Capture the cell that displays the provided text and extract its [X, Y] central coordinate. 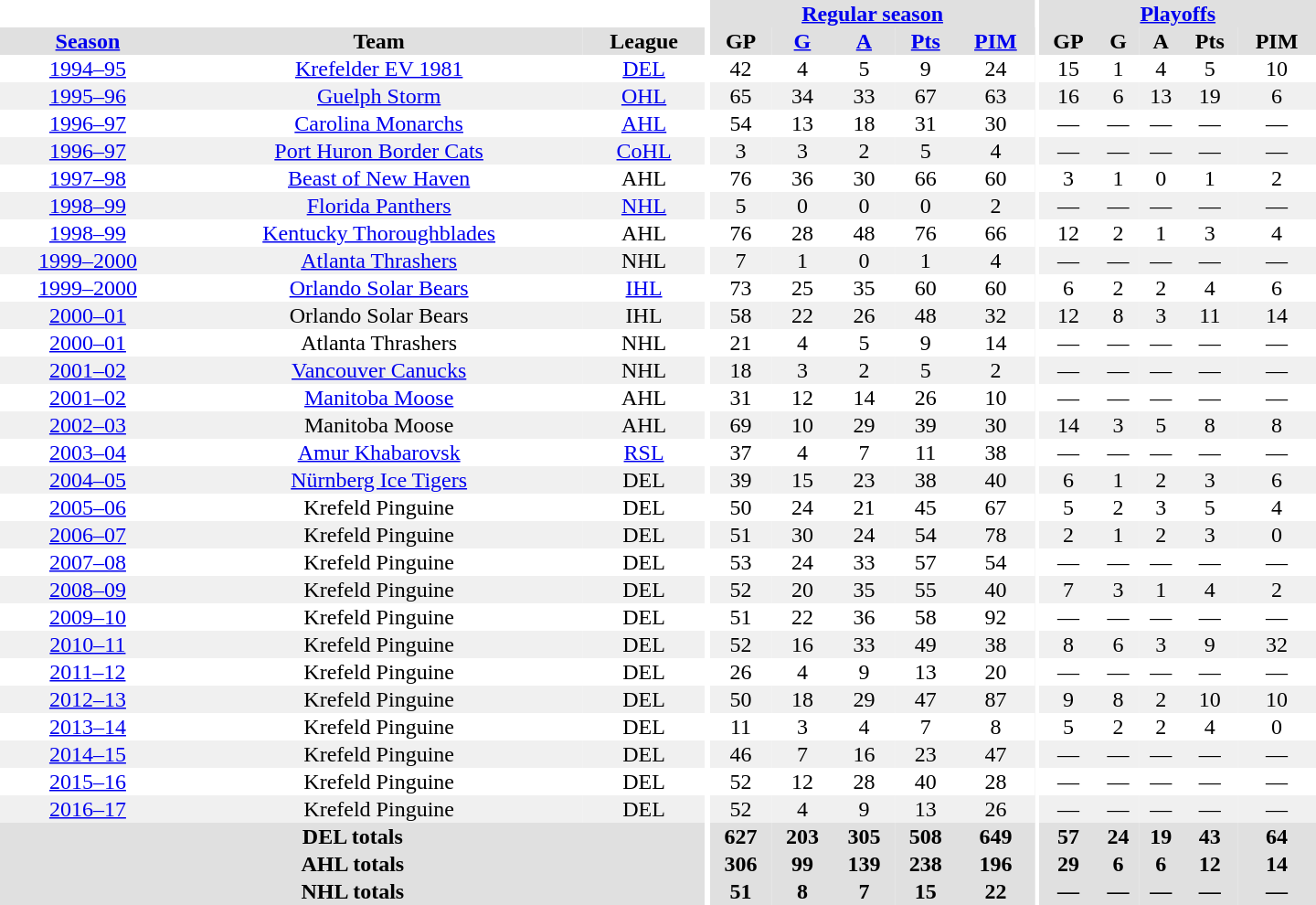
2013–14 [88, 727]
2014–15 [88, 754]
65 [740, 96]
Kentucky Thoroughblades [379, 233]
Regular season [872, 14]
78 [995, 535]
Beast of New Haven [379, 178]
2004–05 [88, 480]
Playoffs [1177, 14]
99 [802, 864]
238 [925, 864]
139 [865, 864]
2008–09 [88, 590]
2007–08 [88, 562]
53 [740, 562]
Team [379, 41]
1997–98 [88, 178]
45 [925, 507]
1994–95 [88, 69]
CoHL [643, 151]
42 [740, 69]
Nürnberg Ice Tigers [379, 480]
203 [802, 836]
Vancouver Canucks [379, 370]
2009–10 [88, 617]
OHL [643, 96]
25 [802, 288]
Port Huron Border Cats [379, 151]
Season [88, 41]
92 [995, 617]
Guelph Storm [379, 96]
2015–16 [88, 782]
2005–06 [88, 507]
NHL totals [353, 891]
649 [995, 836]
305 [865, 836]
Carolina Monarchs [379, 123]
196 [995, 864]
AHL totals [353, 864]
2011–12 [88, 672]
34 [802, 96]
2003–04 [88, 452]
69 [740, 425]
627 [740, 836]
2010–11 [88, 644]
55 [925, 590]
87 [995, 699]
Krefelder EV 1981 [379, 69]
League [643, 41]
37 [740, 452]
508 [925, 836]
RSL [643, 452]
64 [1277, 836]
73 [740, 288]
43 [1210, 836]
1995–96 [88, 96]
2016–17 [88, 809]
46 [740, 754]
Amur Khabarovsk [379, 452]
2012–13 [88, 699]
49 [925, 644]
Florida Panthers [379, 206]
306 [740, 864]
DEL totals [353, 836]
2006–07 [88, 535]
2002–03 [88, 425]
63 [995, 96]
